Capture the cell that displays the provided text and extract its (x, y) central coordinate. 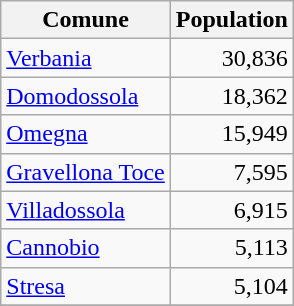
Villadossola (86, 210)
Domodossola (86, 96)
30,836 (232, 58)
5,104 (232, 286)
15,949 (232, 134)
18,362 (232, 96)
5,113 (232, 248)
Comune (86, 20)
Verbania (86, 58)
Omegna (86, 134)
Gravellona Toce (86, 172)
7,595 (232, 172)
Cannobio (86, 248)
Population (232, 20)
Stresa (86, 286)
6,915 (232, 210)
